Identify which cell holds the provided text, then report its (x, y) central coordinate. 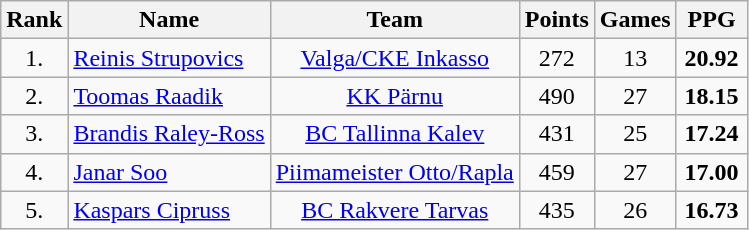
25 (635, 134)
4. (34, 172)
BC Rakvere Tarvas (394, 210)
Games (635, 20)
490 (556, 96)
435 (556, 210)
1. (34, 58)
Kaspars Cipruss (169, 210)
17.24 (712, 134)
26 (635, 210)
Reinis Strupovics (169, 58)
17.00 (712, 172)
18.15 (712, 96)
3. (34, 134)
BC Tallinna Kalev (394, 134)
PPG (712, 20)
2. (34, 96)
Toomas Raadik (169, 96)
459 (556, 172)
13 (635, 58)
431 (556, 134)
Team (394, 20)
Name (169, 20)
Valga/CKE Inkasso (394, 58)
Rank (34, 20)
Brandis Raley-Ross (169, 134)
Points (556, 20)
20.92 (712, 58)
272 (556, 58)
Piimameister Otto/Rapla (394, 172)
KK Pärnu (394, 96)
Janar Soo (169, 172)
5. (34, 210)
16.73 (712, 210)
